Detect which cell encompasses the target text, then output its (X, Y) center coordinate. 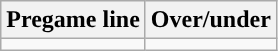
Pregame line (74, 20)
Over/under (210, 20)
